Detect which cell encompasses the target text, then output its (X, Y) center coordinate. 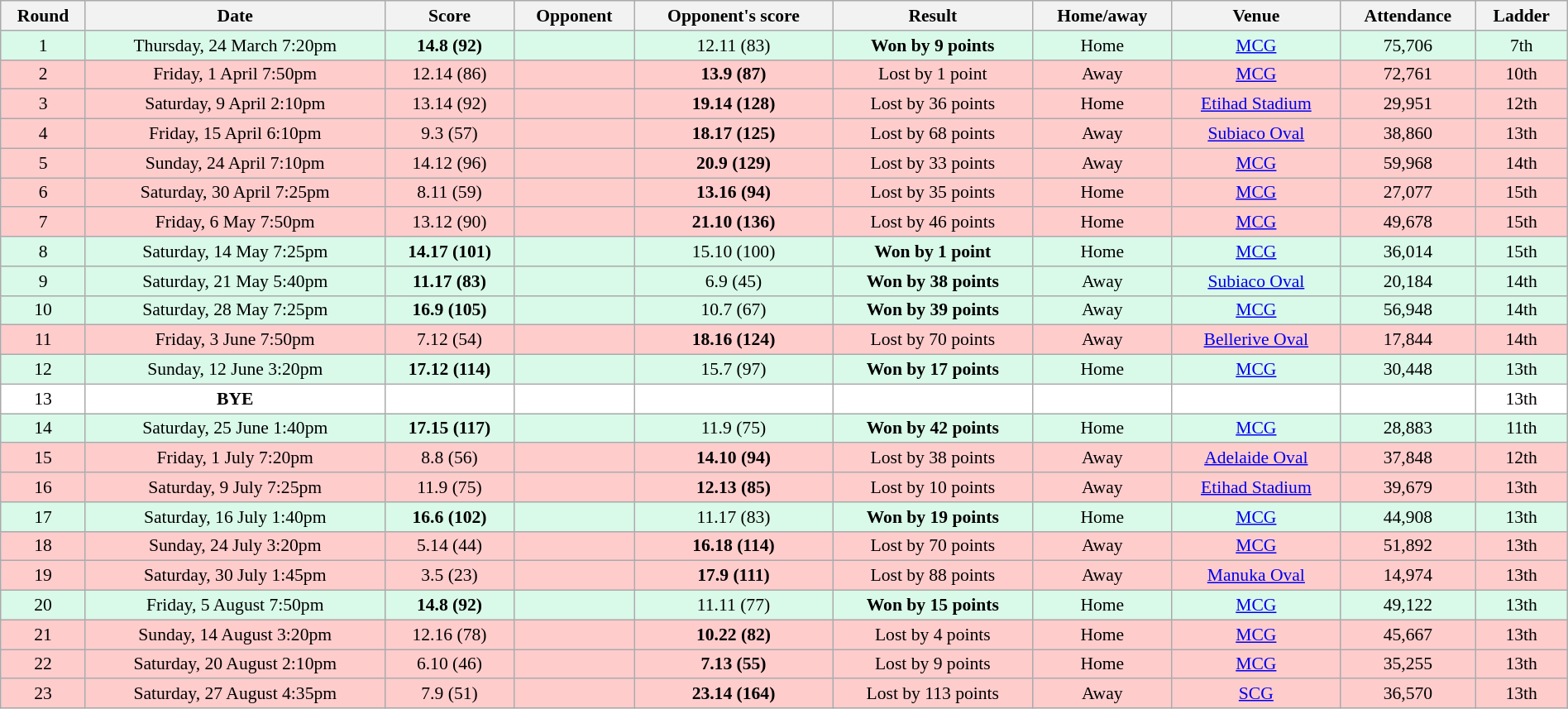
Friday, 1 April 7:50pm (235, 74)
6.9 (45) (734, 281)
12.11 (83) (734, 46)
15.7 (97) (734, 370)
Bellerive Oval (1255, 340)
20 (43, 606)
9.3 (57) (450, 134)
Friday, 3 June 7:50pm (235, 340)
Saturday, 9 July 7:25pm (235, 487)
8 (43, 252)
Saturday, 14 May 7:25pm (235, 252)
11th (1522, 429)
17.15 (117) (450, 429)
17,844 (1408, 340)
Score (450, 16)
2 (43, 74)
21 (43, 635)
49,122 (1408, 606)
Lost by 36 points (933, 104)
23.14 (164) (734, 694)
Result (933, 16)
28,883 (1408, 429)
12 (43, 370)
17.12 (114) (450, 370)
Friday, 1 July 7:20pm (235, 458)
Saturday, 20 August 2:10pm (235, 664)
17.9 (111) (734, 576)
Lost by 68 points (933, 134)
10th (1522, 74)
Round (43, 16)
12.16 (78) (450, 635)
Lost by 38 points (933, 458)
Won by 17 points (933, 370)
Lost by 88 points (933, 576)
Opponent (574, 16)
16 (43, 487)
Friday, 5 August 7:50pm (235, 606)
14.10 (94) (734, 458)
Saturday, 30 July 1:45pm (235, 576)
Saturday, 21 May 5:40pm (235, 281)
Lost by 113 points (933, 694)
7 (43, 223)
Saturday, 16 July 1:40pm (235, 517)
14.12 (96) (450, 163)
3 (43, 104)
15.10 (100) (734, 252)
Won by 1 point (933, 252)
6 (43, 193)
35,255 (1408, 664)
Won by 38 points (933, 281)
Won by 19 points (933, 517)
59,968 (1408, 163)
39,679 (1408, 487)
5.14 (44) (450, 546)
Lost by 33 points (933, 163)
14.17 (101) (450, 252)
Won by 42 points (933, 429)
Manuka Oval (1255, 576)
36,014 (1408, 252)
Saturday, 27 August 4:35pm (235, 694)
45,667 (1408, 635)
10.22 (82) (734, 635)
30,448 (1408, 370)
Saturday, 9 April 2:10pm (235, 104)
Date (235, 16)
18.16 (124) (734, 340)
22 (43, 664)
Won by 9 points (933, 46)
11.11 (77) (734, 606)
Ladder (1522, 16)
Friday, 6 May 7:50pm (235, 223)
Sunday, 24 April 7:10pm (235, 163)
Home/away (1102, 16)
Thursday, 24 March 7:20pm (235, 46)
Lost by 1 point (933, 74)
15 (43, 458)
14,974 (1408, 576)
Lost by 46 points (933, 223)
Sunday, 24 July 3:20pm (235, 546)
72,761 (1408, 74)
12.14 (86) (450, 74)
37,848 (1408, 458)
19.14 (128) (734, 104)
13.9 (87) (734, 74)
20.9 (129) (734, 163)
14 (43, 429)
Friday, 15 April 6:10pm (235, 134)
75,706 (1408, 46)
Sunday, 12 June 3:20pm (235, 370)
56,948 (1408, 310)
13 (43, 399)
27,077 (1408, 193)
16.9 (105) (450, 310)
19 (43, 576)
3.5 (23) (450, 576)
Lost by 9 points (933, 664)
44,908 (1408, 517)
18 (43, 546)
10 (43, 310)
51,892 (1408, 546)
20,184 (1408, 281)
Lost by 35 points (933, 193)
Opponent's score (734, 16)
5 (43, 163)
Won by 15 points (933, 606)
17 (43, 517)
13.12 (90) (450, 223)
21.10 (136) (734, 223)
Adelaide Oval (1255, 458)
SCG (1255, 694)
6.10 (46) (450, 664)
Venue (1255, 16)
7.12 (54) (450, 340)
4 (43, 134)
13.16 (94) (734, 193)
13.14 (92) (450, 104)
Attendance (1408, 16)
7.9 (51) (450, 694)
1 (43, 46)
Saturday, 30 April 7:25pm (235, 193)
49,678 (1408, 223)
Saturday, 28 May 7:25pm (235, 310)
Lost by 10 points (933, 487)
23 (43, 694)
Won by 39 points (933, 310)
Saturday, 25 June 1:40pm (235, 429)
18.17 (125) (734, 134)
12.13 (85) (734, 487)
29,951 (1408, 104)
9 (43, 281)
Lost by 4 points (933, 635)
16.18 (114) (734, 546)
BYE (235, 399)
38,860 (1408, 134)
10.7 (67) (734, 310)
7th (1522, 46)
Sunday, 14 August 3:20pm (235, 635)
8.11 (59) (450, 193)
8.8 (56) (450, 458)
36,570 (1408, 694)
7.13 (55) (734, 664)
11 (43, 340)
16.6 (102) (450, 517)
